From the cell containing the given text, extract its center point as (X, Y) coordinate. 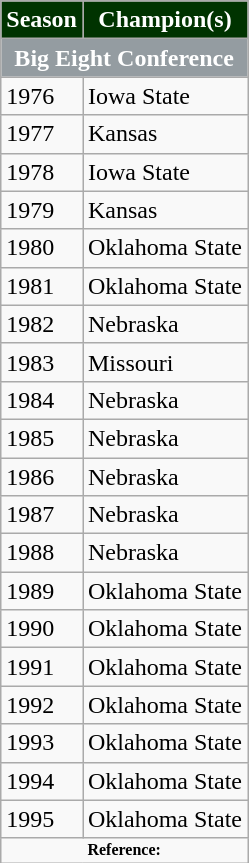
1992 (42, 705)
1986 (42, 477)
1987 (42, 515)
1976 (42, 96)
1995 (42, 819)
1994 (42, 781)
1977 (42, 134)
1982 (42, 324)
1990 (42, 629)
1979 (42, 210)
Reference: (124, 850)
Season (42, 20)
1988 (42, 553)
1989 (42, 591)
1993 (42, 743)
1978 (42, 172)
Missouri (164, 362)
Champion(s) (164, 20)
1981 (42, 286)
1984 (42, 400)
1991 (42, 667)
1980 (42, 248)
1983 (42, 362)
Big Eight Conference (124, 58)
1985 (42, 438)
